Capture the cell that displays the provided text and extract its (X, Y) central coordinate. 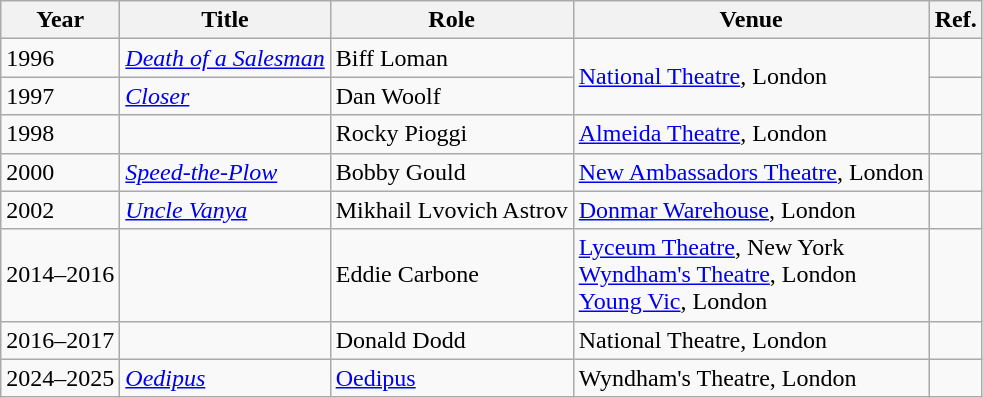
1997 (60, 96)
1996 (60, 58)
1998 (60, 134)
Speed-the-Plow (225, 172)
Mikhail Lvovich Astrov (452, 210)
New Ambassadors Theatre, London (751, 172)
Lyceum Theatre, New YorkWyndham's Theatre, LondonYoung Vic, London (751, 275)
Closer (225, 96)
Biff Loman (452, 58)
Rocky Pioggi (452, 134)
Ref. (956, 20)
2000 (60, 172)
Dan Woolf (452, 96)
Bobby Gould (452, 172)
Uncle Vanya (225, 210)
Title (225, 20)
Almeida Theatre, London (751, 134)
Donald Dodd (452, 340)
2016–2017 (60, 340)
Eddie Carbone (452, 275)
Death of a Salesman (225, 58)
2002 (60, 210)
Venue (751, 20)
Year (60, 20)
Donmar Warehouse, London (751, 210)
Wyndham's Theatre, London (751, 378)
2014–2016 (60, 275)
Role (452, 20)
2024–2025 (60, 378)
